Detect which cell encompasses the target text, then output its [x, y] center coordinate. 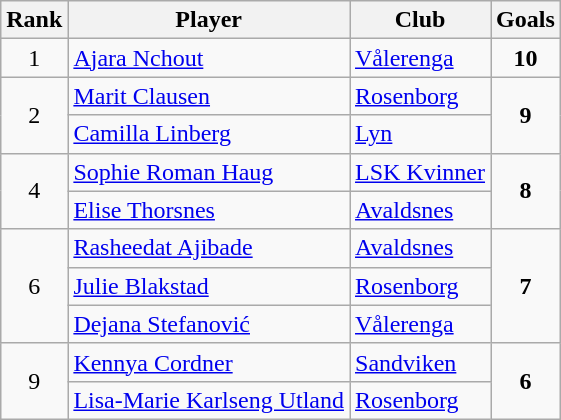
4 [34, 191]
Marit Clausen [209, 96]
10 [526, 58]
7 [526, 286]
Ajara Nchout [209, 58]
Julie Blakstad [209, 286]
1 [34, 58]
Dejana Stefanović [209, 324]
Rank [34, 20]
Player [209, 20]
Sandviken [420, 362]
Sophie Roman Haug [209, 172]
Camilla Linberg [209, 134]
Kennya Cordner [209, 362]
8 [526, 191]
Club [420, 20]
Goals [526, 20]
Elise Thorsnes [209, 210]
Lisa-Marie Karlseng Utland [209, 400]
2 [34, 115]
Lyn [420, 134]
LSK Kvinner [420, 172]
Rasheedat Ajibade [209, 248]
